Return [X, Y] of the center of cell containing provided text 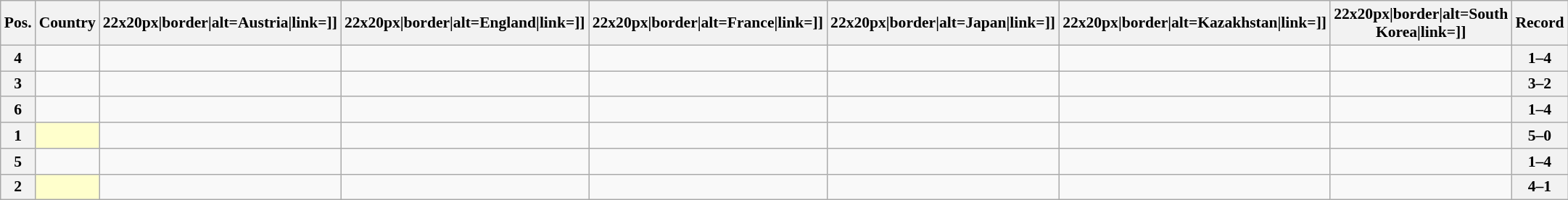
22x20px|border|alt=South Korea|link=]] [1421, 23]
3–2 [1539, 84]
5 [18, 162]
3 [18, 84]
1 [18, 136]
Pos. [18, 23]
2 [18, 187]
22x20px|border|alt=France|link=]] [708, 23]
4–1 [1539, 187]
22x20px|border|alt=Kazakhstan|link=]] [1194, 23]
22x20px|border|alt=Austria|link=]] [220, 23]
6 [18, 110]
22x20px|border|alt=England|link=]] [465, 23]
22x20px|border|alt=Japan|link=]] [943, 23]
Record [1539, 23]
Country [67, 23]
4 [18, 58]
5–0 [1539, 136]
